Determine the (x, y) coordinate at the center of the cell enclosing the given text.  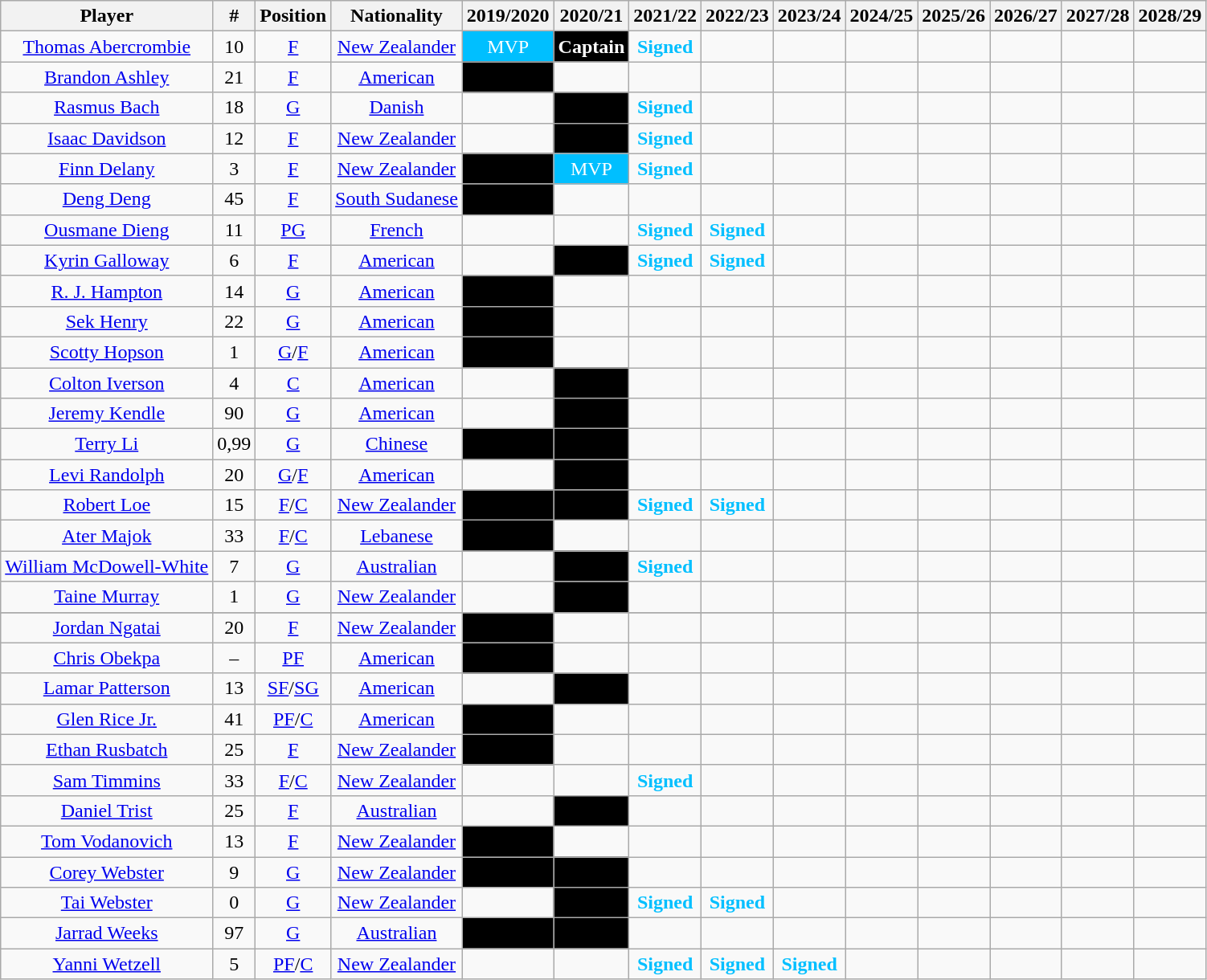
3 (235, 169)
French (397, 230)
Sek Henry (107, 321)
Tom Vodanovich (107, 841)
Colton Iverson (107, 383)
William McDowell-White (107, 566)
Nationality (397, 16)
South Sudanese (397, 199)
# (235, 16)
Ethan Rusbatch (107, 749)
Glen Rice Jr. (107, 719)
R. J. Hampton (107, 291)
0,99 (235, 444)
Chris Obekpa (107, 658)
PG (293, 230)
Brandon Ashley (107, 77)
Sam Timmins (107, 780)
5 (235, 964)
Jarrad Weeks (107, 933)
11 (235, 230)
97 (235, 933)
Scotty Hopson (107, 352)
18 (235, 108)
Isaac Davidson (107, 138)
Robert Loe (107, 505)
Yanni Wetzell (107, 964)
2025/26 (954, 16)
Ousmane Dieng (107, 230)
Corey Webster (107, 872)
PF (293, 658)
Daniel Trist (107, 811)
C (293, 383)
Taine Murray (107, 597)
22 (235, 321)
Chinese (397, 444)
2024/25 (882, 16)
Finn Delany (107, 169)
Levi Randolph (107, 475)
SF/SG (293, 688)
Ater Majok (107, 536)
Jordan Ngatai (107, 627)
Danish (397, 108)
2019/2020 (508, 16)
2028/29 (1170, 16)
Position (293, 16)
Terry Li (107, 444)
90 (235, 414)
Captain (591, 47)
10 (235, 47)
Jeremy Kendle (107, 414)
2020/21 (591, 16)
2022/23 (738, 16)
14 (235, 291)
Lebanese (397, 536)
0 (235, 903)
12 (235, 138)
41 (235, 719)
2023/24 (809, 16)
21 (235, 77)
Thomas Abercrombie (107, 47)
Deng Deng (107, 199)
2026/27 (1026, 16)
9 (235, 872)
Tai Webster (107, 903)
Kyrin Galloway (107, 260)
2021/22 (665, 16)
Rasmus Bach (107, 108)
7 (235, 566)
– (235, 658)
6 (235, 260)
15 (235, 505)
45 (235, 199)
Lamar Patterson (107, 688)
4 (235, 383)
2027/28 (1098, 16)
